Capture the cell that displays the provided text and extract its [x, y] central coordinate. 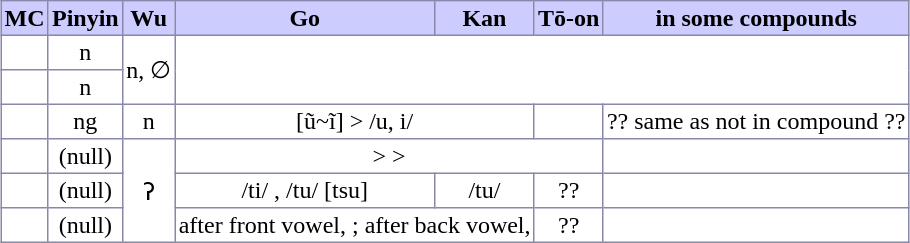
Pinyin [85, 18]
?? same as not in compound ?? [756, 121]
ng [85, 121]
> > [389, 156]
ʔ [148, 191]
Go [305, 18]
/tu/ [485, 190]
MC [24, 18]
Wu [148, 18]
/ti/ , /tu/ [tsu] [305, 190]
after front vowel, ; after back vowel, [354, 225]
[ũ~ĩ] > /u, i/ [354, 121]
in some compounds [756, 18]
Kan [485, 18]
n, ∅ [148, 70]
Tō-on [568, 18]
